Search for the cell housing the specified text and yield its [X, Y] center coordinate. 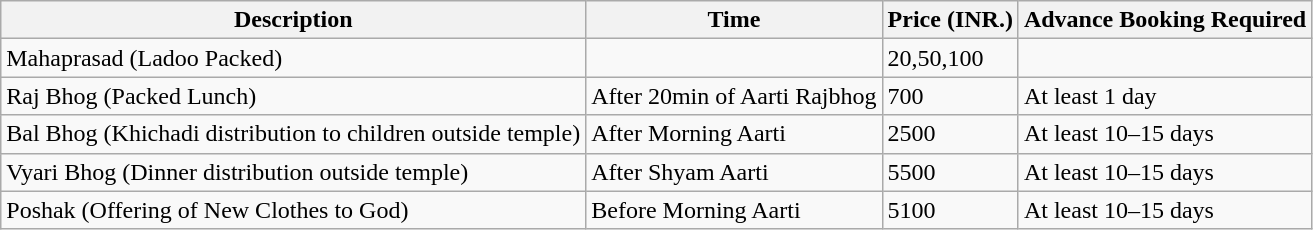
Mahaprasad (Ladoo Packed) [294, 58]
2500 [950, 134]
700 [950, 96]
Advance Booking Required [1164, 20]
After Morning Aarti [734, 134]
Vyari Bhog (Dinner distribution outside temple) [294, 172]
Before Morning Aarti [734, 210]
Poshak (Offering of New Clothes to God) [294, 210]
Bal Bhog (Khichadi distribution to children outside temple) [294, 134]
Time [734, 20]
5500 [950, 172]
Price (INR.) [950, 20]
20,50,100 [950, 58]
After Shyam Aarti [734, 172]
After 20min of Aarti Rajbhog [734, 96]
Description [294, 20]
At least 1 day [1164, 96]
Raj Bhog (Packed Lunch) [294, 96]
5100 [950, 210]
